Return (x, y) of the center of cell containing provided text 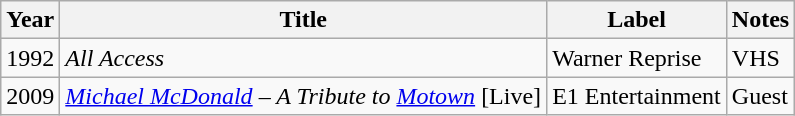
1992 (30, 58)
Michael McDonald – A Tribute to Motown [Live] (304, 96)
Notes (760, 20)
Label (637, 20)
E1 Entertainment (637, 96)
Year (30, 20)
VHS (760, 58)
Title (304, 20)
Guest (760, 96)
Warner Reprise (637, 58)
All Access (304, 58)
2009 (30, 96)
